Scan for the cell matching the given text and deliver its (x, y) coordinate at center. 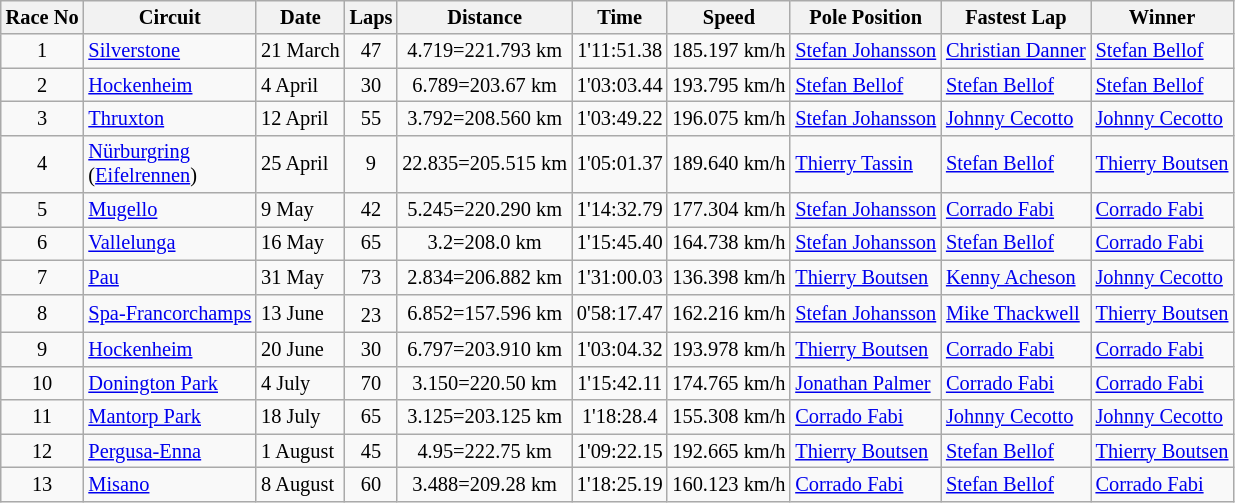
10 (42, 383)
Time (620, 17)
Date (300, 17)
1 (42, 51)
25 April (300, 164)
1'18:25.19 (620, 484)
4.719=221.793 km (484, 51)
136.398 km/h (728, 277)
31 May (300, 277)
13 June (300, 314)
6.789=203.67 km (484, 85)
Mugello (170, 210)
18 July (300, 417)
1'09:22.15 (620, 451)
22.835=205.515 km (484, 164)
174.765 km/h (728, 383)
Pole Position (866, 17)
Distance (484, 17)
1 August (300, 451)
Kenny Acheson (1016, 277)
Thruxton (170, 118)
155.308 km/h (728, 417)
21 March (300, 51)
Vallelunga (170, 243)
193.978 km/h (728, 350)
189.640 km/h (728, 164)
162.216 km/h (728, 314)
5.245=220.290 km (484, 210)
Donington Park (170, 383)
1'18:28.4 (620, 417)
3.792=208.560 km (484, 118)
45 (372, 451)
Thierry Tassin (866, 164)
3.2=208.0 km (484, 243)
6 (42, 243)
2.834=206.882 km (484, 277)
23 (372, 314)
70 (372, 383)
55 (372, 118)
Speed (728, 17)
1'14:32.79 (620, 210)
1'11:51.38 (620, 51)
1'15:45.40 (620, 243)
164.738 km/h (728, 243)
Pergusa-Enna (170, 451)
6.852=157.596 km (484, 314)
2 (42, 85)
Misano (170, 484)
Silverstone (170, 51)
1'03:03.44 (620, 85)
Spa-Francorchamps (170, 314)
7 (42, 277)
177.304 km/h (728, 210)
20 June (300, 350)
Fastest Lap (1016, 17)
4 April (300, 85)
196.075 km/h (728, 118)
42 (372, 210)
Mike Thackwell (1016, 314)
11 (42, 417)
12 (42, 451)
Laps (372, 17)
Race No (42, 17)
6.797=203.910 km (484, 350)
8 (42, 314)
8 August (300, 484)
4 (42, 164)
13 (42, 484)
3.125=203.125 km (484, 417)
160.123 km/h (728, 484)
0'58:17.47 (620, 314)
Winner (1162, 17)
16 May (300, 243)
3.488=209.28 km (484, 484)
3 (42, 118)
1'03:49.22 (620, 118)
1'05:01.37 (620, 164)
1'31:00.03 (620, 277)
Christian Danner (1016, 51)
Mantorp Park (170, 417)
12 April (300, 118)
4 July (300, 383)
Pau (170, 277)
1'03:04.32 (620, 350)
4.95=222.75 km (484, 451)
193.795 km/h (728, 85)
Jonathan Palmer (866, 383)
Circuit (170, 17)
5 (42, 210)
9 May (300, 210)
185.197 km/h (728, 51)
3.150=220.50 km (484, 383)
47 (372, 51)
73 (372, 277)
Nürburgring (Eifelrennen) (170, 164)
60 (372, 484)
1'15:42.11 (620, 383)
192.665 km/h (728, 451)
